Detect which cell encompasses the target text, then output its [X, Y] center coordinate. 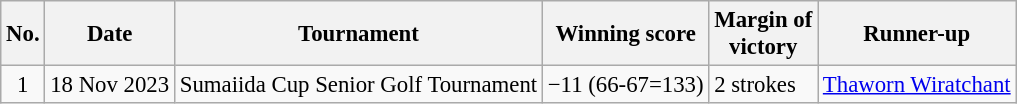
No. [23, 34]
Thaworn Wiratchant [917, 85]
Runner-up [917, 34]
Date [110, 34]
Winning score [625, 34]
1 [23, 85]
Margin ofvictory [764, 34]
Tournament [358, 34]
−11 (66-67=133) [625, 85]
18 Nov 2023 [110, 85]
Sumaiida Cup Senior Golf Tournament [358, 85]
2 strokes [764, 85]
